Find where the given text appears and provide that cell's center as [x, y] coordinate. 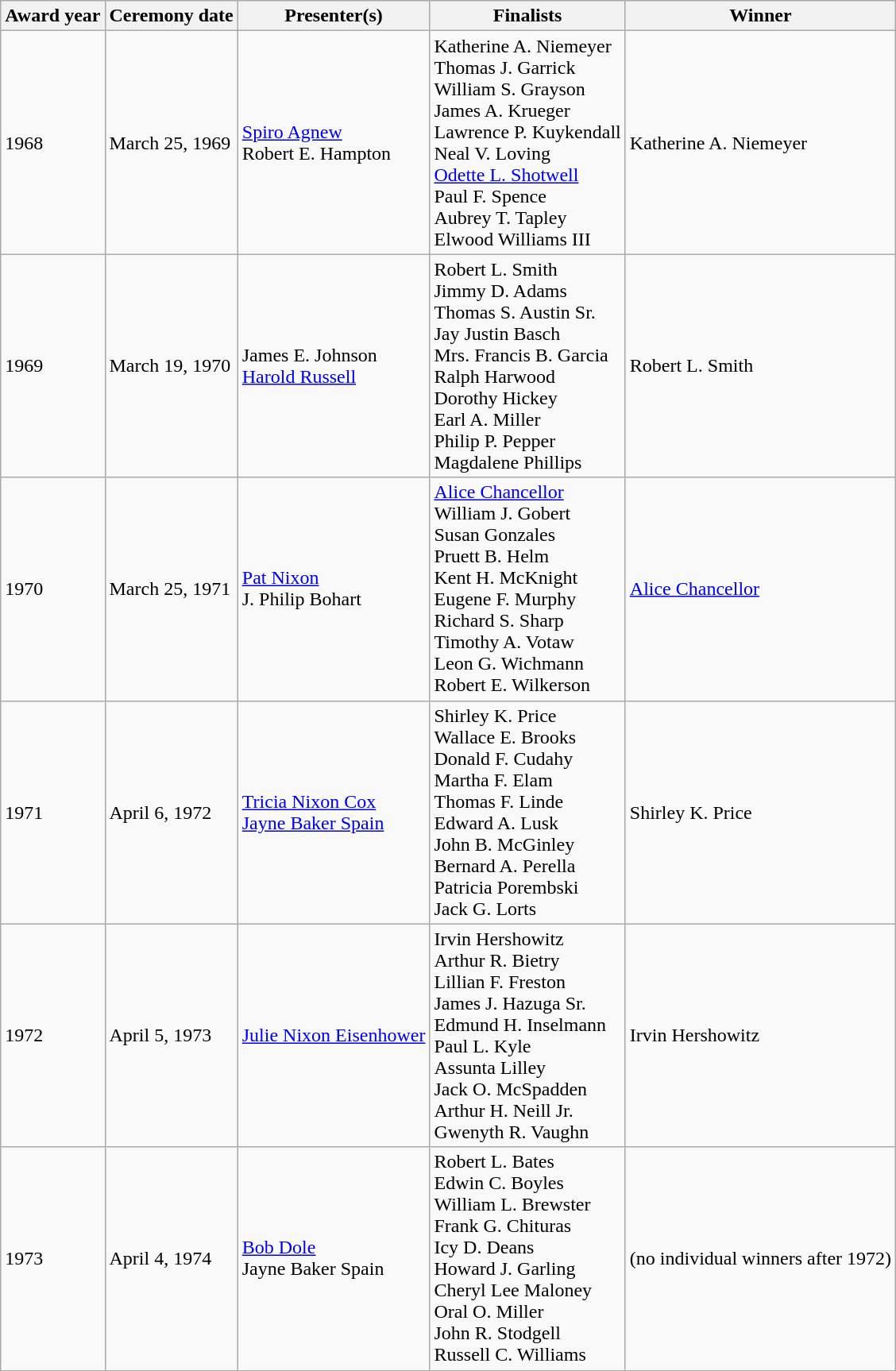
Award year [52, 16]
1969 [52, 365]
March 25, 1971 [172, 589]
April 5, 1973 [172, 1036]
Katherine A. Niemeyer [760, 143]
1971 [52, 812]
1973 [52, 1258]
1970 [52, 589]
Irvin Hershowitz [760, 1036]
Spiro AgnewRobert E. Hampton [334, 143]
Shirley K. Price [760, 812]
April 4, 1974 [172, 1258]
Winner [760, 16]
Robert L. Smith [760, 365]
April 6, 1972 [172, 812]
March 25, 1969 [172, 143]
Ceremony date [172, 16]
Pat NixonJ. Philip Bohart [334, 589]
1968 [52, 143]
Alice Chancellor [760, 589]
James E. JohnsonHarold Russell [334, 365]
(no individual winners after 1972) [760, 1258]
1972 [52, 1036]
March 19, 1970 [172, 365]
Bob DoleJayne Baker Spain [334, 1258]
Julie Nixon Eisenhower [334, 1036]
Presenter(s) [334, 16]
Finalists [527, 16]
Tricia Nixon CoxJayne Baker Spain [334, 812]
